Provide the [X, Y] coordinate of the cell's center where the given text is located.  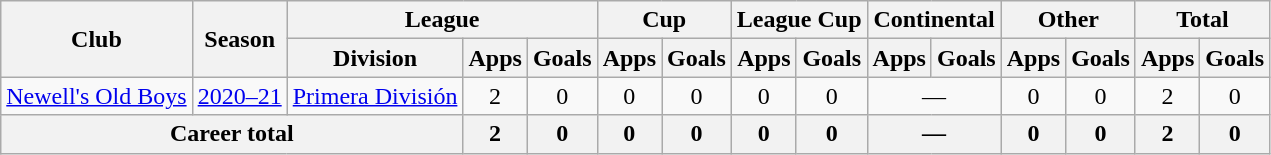
League Cup [799, 20]
Division [375, 58]
Career total [232, 134]
Season [240, 39]
2020–21 [240, 96]
League [442, 20]
Newell's Old Boys [96, 96]
Other [1068, 20]
Continental [934, 20]
Total [1202, 20]
Club [96, 39]
Primera División [375, 96]
Cup [664, 20]
